Locate the cell with the specified text and output its (x, y) center coordinate. 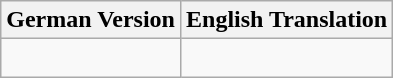
German Version (91, 20)
English Translation (286, 20)
